Find where the given text appears and provide that cell's center as (X, Y) coordinate. 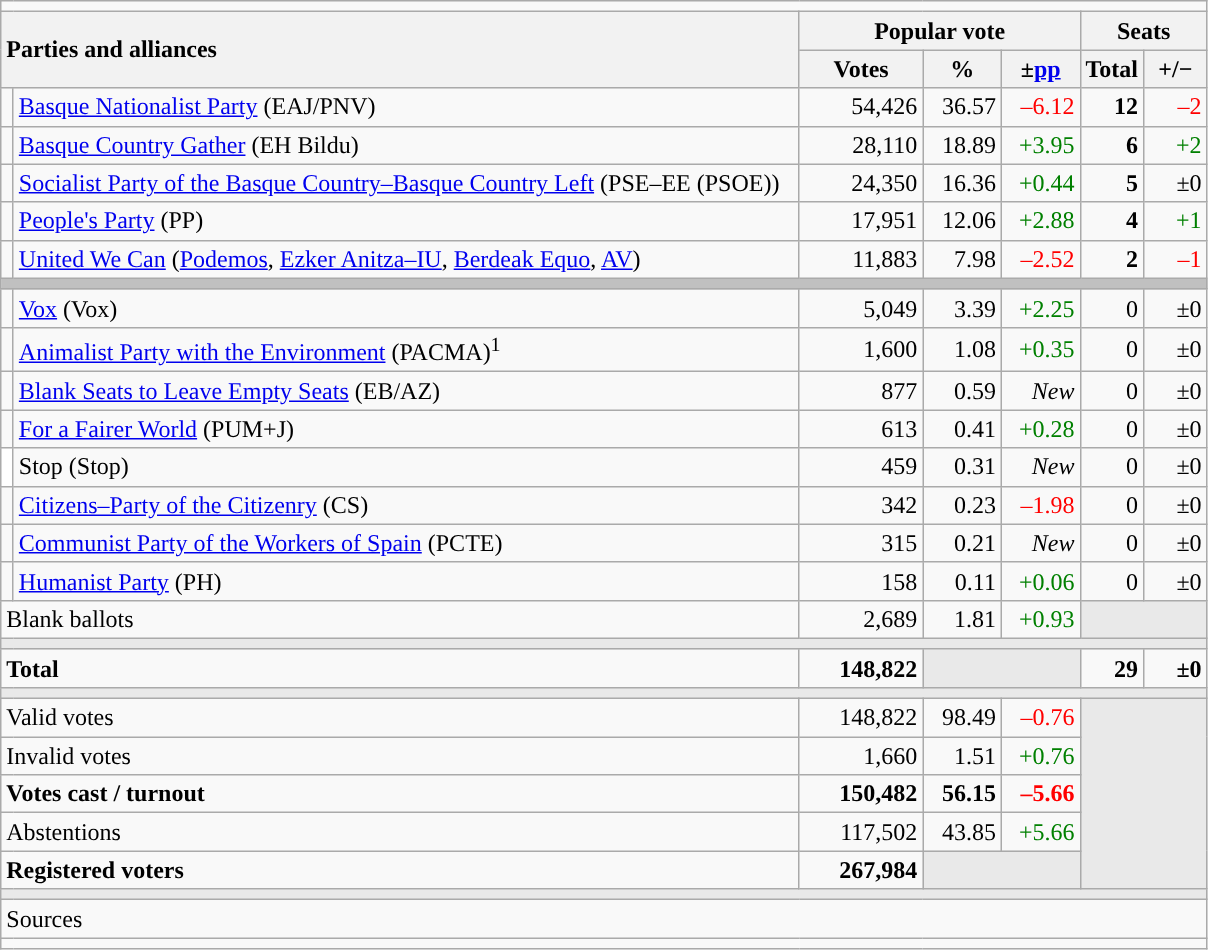
36.57 (962, 107)
Votes (861, 69)
Vox (Vox) (406, 308)
12 (1112, 107)
Communist Party of the Workers of Spain (PCTE) (406, 543)
–2.52 (1040, 259)
11,883 (861, 259)
Sources (604, 919)
342 (861, 505)
0.41 (962, 429)
267,984 (861, 870)
Popular vote (940, 31)
–1.98 (1040, 505)
+0.76 (1040, 756)
Animalist Party with the Environment (PACMA)1 (406, 350)
0.11 (962, 581)
1.08 (962, 350)
Seats (1144, 31)
158 (861, 581)
877 (861, 391)
117,502 (861, 832)
+0.93 (1040, 619)
Blank ballots (400, 619)
5,049 (861, 308)
24,350 (861, 183)
5 (1112, 183)
18.89 (962, 145)
28,110 (861, 145)
–1 (1176, 259)
% (962, 69)
For a Fairer World (PUM+J) (406, 429)
17,951 (861, 221)
56.15 (962, 794)
Stop (Stop) (406, 467)
16.36 (962, 183)
2 (1112, 259)
29 (1112, 668)
People's Party (PP) (406, 221)
150,482 (861, 794)
Registered voters (400, 870)
315 (861, 543)
0.21 (962, 543)
1.51 (962, 756)
+5.66 (1040, 832)
Blank Seats to Leave Empty Seats (EB/AZ) (406, 391)
1,600 (861, 350)
Humanist Party (PH) (406, 581)
+2.25 (1040, 308)
Socialist Party of the Basque Country–Basque Country Left (PSE–EE (PSOE)) (406, 183)
Abstentions (400, 832)
+/− (1176, 69)
Parties and alliances (400, 50)
Basque Country Gather (EH Bildu) (406, 145)
–0.76 (1040, 718)
7.98 (962, 259)
12.06 (962, 221)
Votes cast / turnout (400, 794)
98.49 (962, 718)
43.85 (962, 832)
1.81 (962, 619)
1,660 (861, 756)
0.23 (962, 505)
Citizens–Party of the Citizenry (CS) (406, 505)
4 (1112, 221)
+0.35 (1040, 350)
2,689 (861, 619)
Basque Nationalist Party (EAJ/PNV) (406, 107)
3.39 (962, 308)
+0.28 (1040, 429)
+0.06 (1040, 581)
Valid votes (400, 718)
+3.95 (1040, 145)
Invalid votes (400, 756)
–5.66 (1040, 794)
+2 (1176, 145)
–2 (1176, 107)
+0.44 (1040, 183)
United We Can (Podemos, Ezker Anitza–IU, Berdeak Equo, AV) (406, 259)
–6.12 (1040, 107)
54,426 (861, 107)
+1 (1176, 221)
6 (1112, 145)
613 (861, 429)
0.31 (962, 467)
±pp (1040, 69)
0.59 (962, 391)
459 (861, 467)
+2.88 (1040, 221)
